Scan for the cell matching the given text and deliver its [X, Y] coordinate at center. 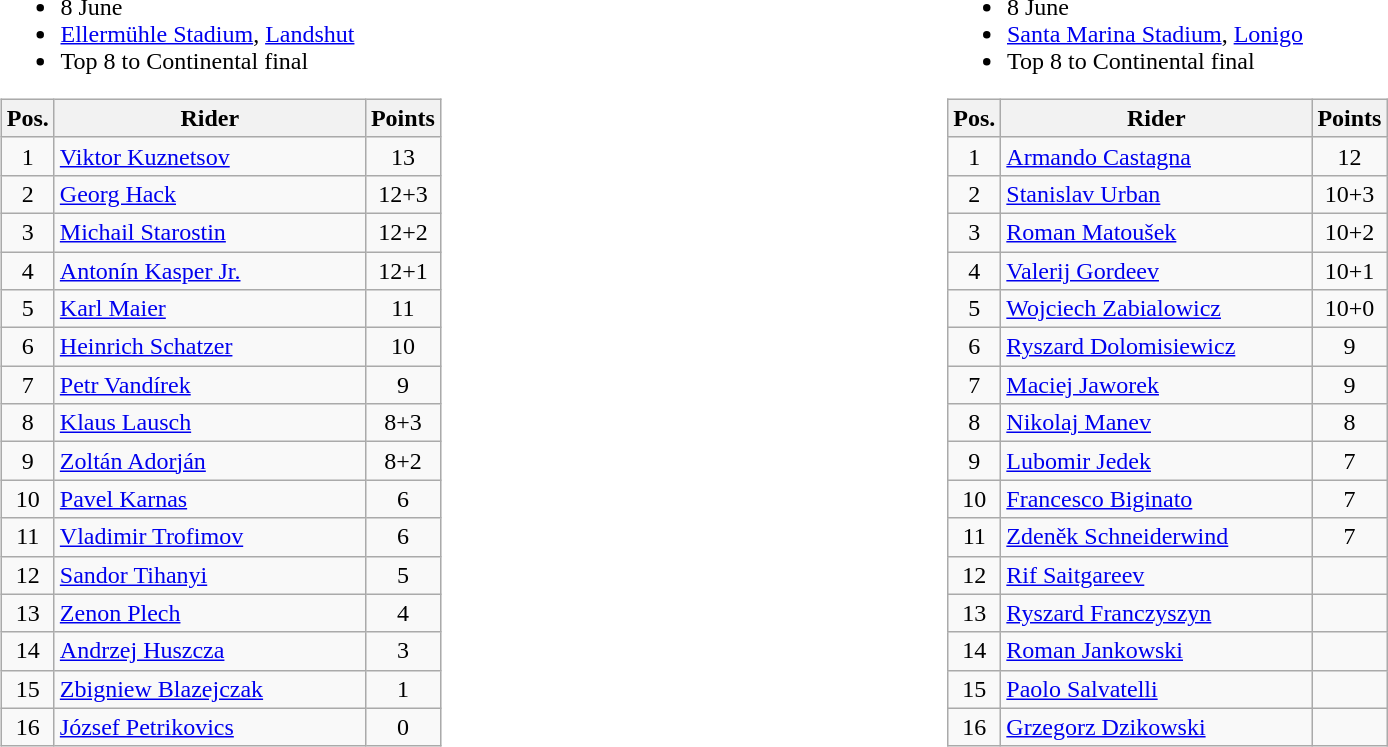
Heinrich Schatzer [210, 347]
Zoltán Adorján [210, 461]
Pavel Karnas [210, 499]
Wojciech Zabialowicz [1156, 309]
Paolo Salvatelli [1156, 689]
Andrzej Huszcza [210, 651]
Stanislav Urban [1156, 194]
10+3 [1350, 194]
10+0 [1350, 309]
12+3 [402, 194]
Zdeněk Schneiderwind [1156, 537]
Rif Saitgareev [1156, 575]
Ryszard Franczyszyn [1156, 613]
8+3 [402, 423]
Zenon Plech [210, 613]
Karl Maier [210, 309]
12+1 [402, 271]
Roman Jankowski [1156, 651]
12+2 [402, 232]
Grzegorz Dzikowski [1156, 727]
Vladimir Trofimov [210, 537]
Antonín Kasper Jr. [210, 271]
0 [402, 727]
Nikolaj Manev [1156, 423]
Armando Castagna [1156, 156]
Viktor Kuznetsov [210, 156]
10+2 [1350, 232]
Francesco Biginato [1156, 499]
Zbigniew Blazejczak [210, 689]
Roman Matoušek [1156, 232]
Georg Hack [210, 194]
Ryszard Dolomisiewicz [1156, 347]
Lubomir Jedek [1156, 461]
Michail Starostin [210, 232]
József Petrikovics [210, 727]
8+2 [402, 461]
Klaus Lausch [210, 423]
Maciej Jaworek [1156, 385]
Petr Vandírek [210, 385]
10+1 [1350, 271]
Sandor Tihanyi [210, 575]
Valerij Gordeev [1156, 271]
